Pinpoint the cell where the given text exists, returning its (X, Y) midpoint coordinate. 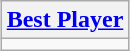
Best Player (65, 20)
